Detect which cell encompasses the target text, then output its (x, y) center coordinate. 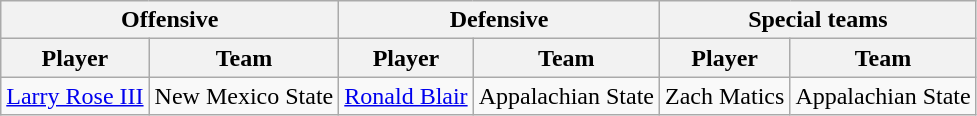
Ronald Blair (406, 96)
Defensive (500, 20)
Offensive (170, 20)
Zach Matics (724, 96)
Special teams (818, 20)
New Mexico State (244, 96)
Larry Rose III (75, 96)
